Scan for the cell matching the given text and deliver its [X, Y] coordinate at center. 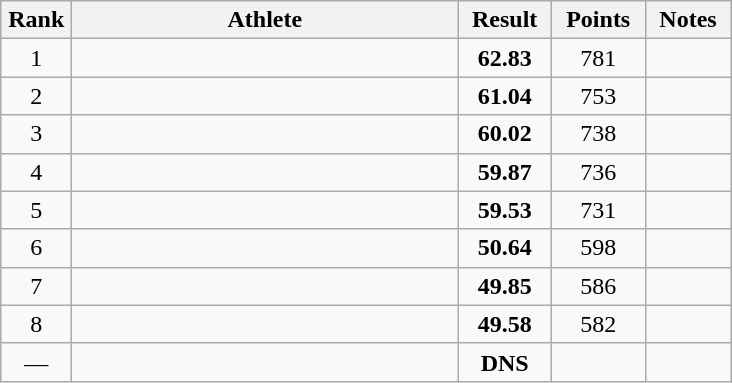
49.58 [505, 324]
62.83 [505, 58]
59.87 [505, 172]
Notes [688, 20]
731 [598, 210]
738 [598, 134]
753 [598, 96]
Athlete [265, 20]
4 [36, 172]
Points [598, 20]
582 [598, 324]
5 [36, 210]
61.04 [505, 96]
8 [36, 324]
736 [598, 172]
Result [505, 20]
586 [598, 286]
60.02 [505, 134]
598 [598, 248]
59.53 [505, 210]
— [36, 362]
Rank [36, 20]
7 [36, 286]
50.64 [505, 248]
1 [36, 58]
49.85 [505, 286]
781 [598, 58]
DNS [505, 362]
3 [36, 134]
2 [36, 96]
6 [36, 248]
